From the cell containing the given text, extract its center point as [x, y] coordinate. 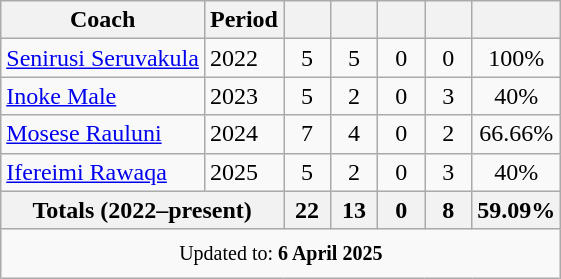
Updated to: 6 April 2025 [281, 254]
22 [308, 210]
Mosese Rauluni [103, 134]
59.09% [516, 210]
7 [308, 134]
2023 [244, 96]
2025 [244, 172]
Period [244, 20]
Totals (2022–present) [142, 210]
Inoke Male [103, 96]
Coach [103, 20]
13 [354, 210]
100% [516, 58]
Ifereimi Rawaqa [103, 172]
4 [354, 134]
2024 [244, 134]
2022 [244, 58]
66.66% [516, 134]
8 [448, 210]
Senirusi Seruvakula [103, 58]
